Search for the cell housing the specified text and yield its (x, y) center coordinate. 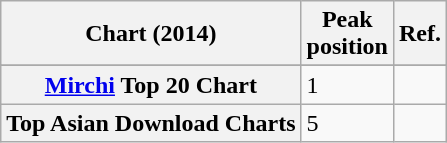
Ref. (420, 34)
5 (347, 123)
Mirchi Top 20 Chart (151, 85)
Chart (2014) (151, 34)
Top Asian Download Charts (151, 123)
1 (347, 85)
Peakposition (347, 34)
